Return the [X, Y] coordinate for the center point of the cell that contains the specified text.  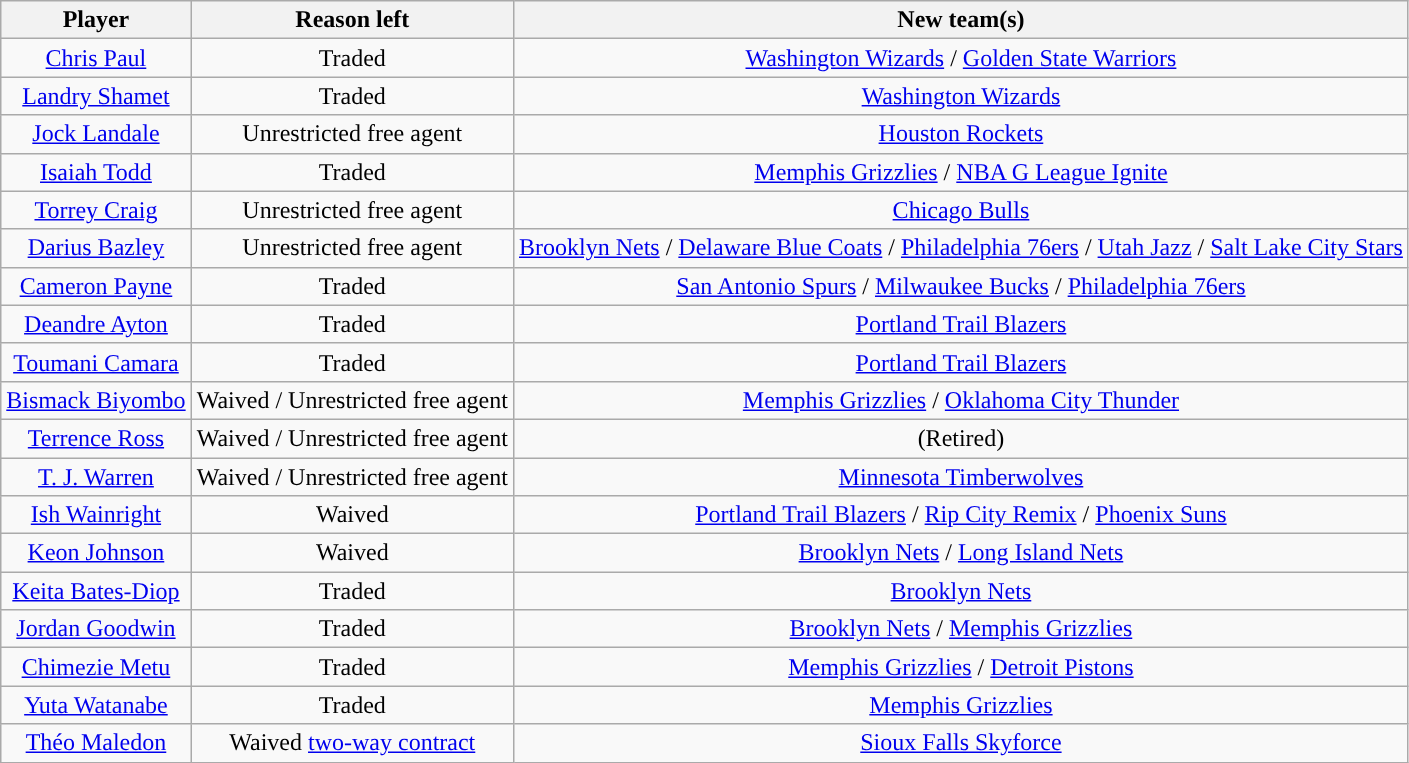
Washington Wizards / Golden State Warriors [960, 58]
(Retired) [960, 438]
Brooklyn Nets / Memphis Grizzlies [960, 629]
Deandre Ayton [96, 324]
New team(s) [960, 20]
Portland Trail Blazers / Rip City Remix / Phoenix Suns [960, 515]
Landry Shamet [96, 96]
Memphis Grizzlies / Detroit Pistons [960, 667]
Ish Wainright [96, 515]
Chimezie Metu [96, 667]
Brooklyn Nets / Delaware Blue Coats / Philadelphia 76ers / Utah Jazz / Salt Lake City Stars [960, 248]
Chris Paul [96, 58]
Keita Bates-Diop [96, 591]
Memphis Grizzlies [960, 705]
T. J. Warren [96, 477]
Memphis Grizzlies / Oklahoma City Thunder [960, 400]
Torrey Craig [96, 210]
Jock Landale [96, 134]
Houston Rockets [960, 134]
Jordan Goodwin [96, 629]
Minnesota Timberwolves [960, 477]
Memphis Grizzlies / NBA G League Ignite [960, 172]
Washington Wizards [960, 96]
Chicago Bulls [960, 210]
San Antonio Spurs / Milwaukee Bucks / Philadelphia 76ers [960, 286]
Isaiah Todd [96, 172]
Brooklyn Nets / Long Island Nets [960, 553]
Terrence Ross [96, 438]
Reason left [352, 20]
Toumani Camara [96, 362]
Yuta Watanabe [96, 705]
Keon Johnson [96, 553]
Waived two-way contract [352, 743]
Bismack Biyombo [96, 400]
Sioux Falls Skyforce [960, 743]
Darius Bazley [96, 248]
Cameron Payne [96, 286]
Brooklyn Nets [960, 591]
Player [96, 20]
Théo Maledon [96, 743]
